Provide the (x, y) coordinate of the cell's center where the given text is located.  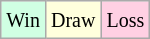
Draw (72, 20)
Loss (126, 20)
Win (24, 20)
